From the cell containing the given text, extract its center point as (x, y) coordinate. 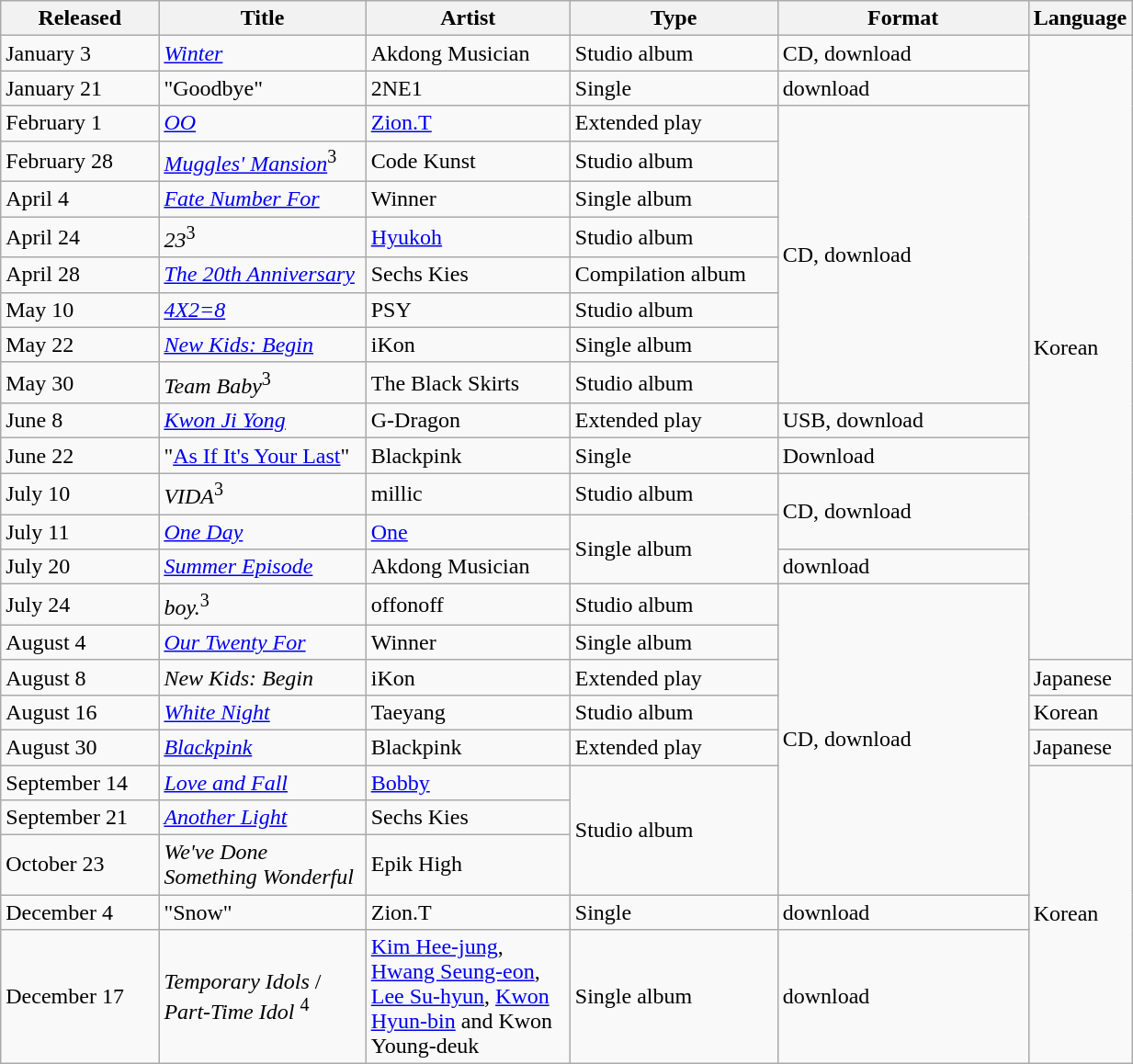
233 (263, 237)
July 20 (80, 567)
offonoff (468, 605)
PSY (468, 310)
Language (1080, 18)
One (468, 532)
Code Kunst (468, 162)
June 8 (80, 421)
February 28 (80, 162)
millic (468, 494)
May 10 (80, 310)
July 11 (80, 532)
Released (80, 18)
boy.3 (263, 605)
February 1 (80, 123)
Another Light (263, 818)
2NE1 (468, 88)
White Night (263, 712)
Kwon Ji Yong (263, 421)
Download (902, 456)
August 4 (80, 642)
April 4 (80, 199)
"As If It's Your Last" (263, 456)
Muggles' Mansion3 (263, 162)
OO (263, 123)
April 24 (80, 237)
Summer Episode (263, 567)
VIDA3 (263, 494)
"Goodbye" (263, 88)
August 30 (80, 747)
Epik High (468, 866)
G-Dragon (468, 421)
Artist (468, 18)
August 16 (80, 712)
Kim Hee-jung, Hwang Seung-eon, Lee Su-hyun, Kwon Hyun-bin and Kwon Young-deuk (468, 997)
We've Done Something Wonderful (263, 866)
The Black Skirts (468, 382)
January 21 (80, 88)
August 8 (80, 677)
Winter (263, 53)
Taeyang (468, 712)
Temporary Idols / Part-Time Idol 4 (263, 997)
The 20th Anniversary (263, 275)
Bobby (468, 783)
December 4 (80, 912)
Format (902, 18)
"Snow" (263, 912)
One Day (263, 532)
Title (263, 18)
September 21 (80, 818)
Love and Fall (263, 783)
July 24 (80, 605)
Hyukoh (468, 237)
USB, download (902, 421)
June 22 (80, 456)
Fate Number For (263, 199)
December 17 (80, 997)
Our Twenty For (263, 642)
September 14 (80, 783)
October 23 (80, 866)
4X2=8 (263, 310)
July 10 (80, 494)
Type (674, 18)
January 3 (80, 53)
May 30 (80, 382)
Team Baby3 (263, 382)
April 28 (80, 275)
Compilation album (674, 275)
May 22 (80, 345)
